Provide the [X, Y] coordinate of the cell's center where the given text is located.  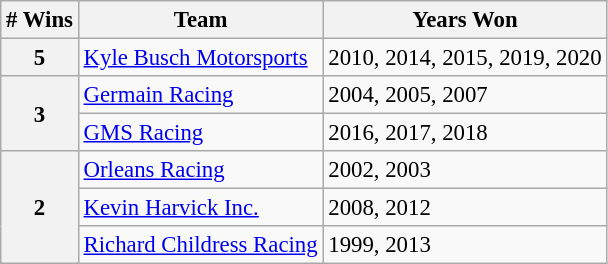
2016, 2017, 2018 [465, 133]
2008, 2012 [465, 208]
Richard Childress Racing [200, 245]
# Wins [40, 20]
Team [200, 20]
Kyle Busch Motorsports [200, 58]
2002, 2003 [465, 170]
Years Won [465, 20]
2 [40, 208]
Orleans Racing [200, 170]
3 [40, 114]
2004, 2005, 2007 [465, 95]
2010, 2014, 2015, 2019, 2020 [465, 58]
GMS Racing [200, 133]
1999, 2013 [465, 245]
Germain Racing [200, 95]
5 [40, 58]
Kevin Harvick Inc. [200, 208]
